From the cell containing the given text, extract its center point as [X, Y] coordinate. 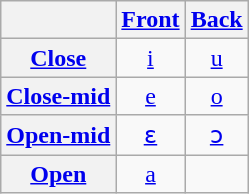
Back [216, 20]
ɔ [216, 135]
Front [150, 20]
ɛ [150, 135]
a [150, 173]
e [150, 96]
Close [58, 58]
o [216, 96]
Close-mid [58, 96]
Open [58, 173]
Open-mid [58, 135]
i [150, 58]
u [216, 58]
